Determine the (X, Y) coordinate at the center of the cell enclosing the given text.  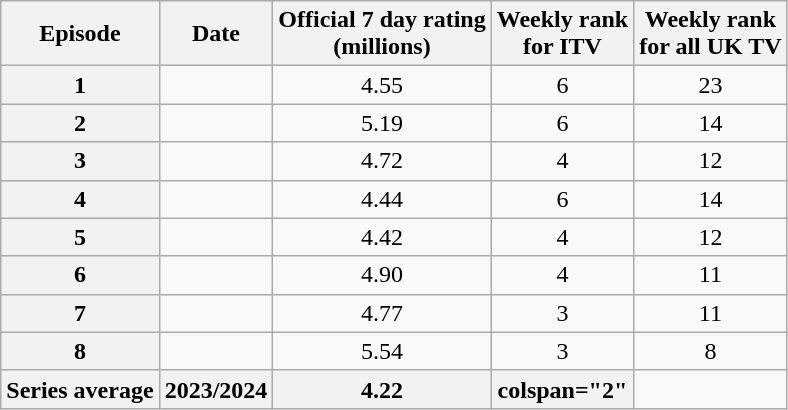
4.77 (382, 313)
4.44 (382, 199)
colspan="2" (562, 389)
4.22 (382, 389)
Episode (80, 34)
4.42 (382, 237)
4.90 (382, 275)
Series average (80, 389)
5 (80, 237)
4.72 (382, 161)
2023/2024 (216, 389)
5.19 (382, 123)
23 (711, 85)
Date (216, 34)
2 (80, 123)
Weekly rankfor all UK TV (711, 34)
1 (80, 85)
4.55 (382, 85)
5.54 (382, 351)
7 (80, 313)
Official 7 day rating(millions) (382, 34)
Weekly rankfor ITV (562, 34)
